Locate the cell with the specified text and output its [x, y] center coordinate. 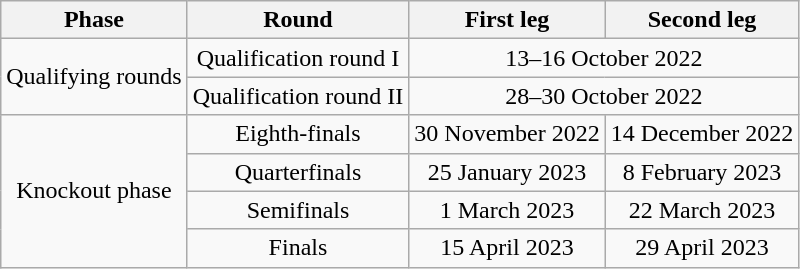
Quarterfinals [298, 172]
8 February 2023 [702, 172]
28–30 October 2022 [604, 96]
Qualifying rounds [94, 77]
Semifinals [298, 210]
22 March 2023 [702, 210]
Second leg [702, 20]
Finals [298, 248]
First leg [507, 20]
Qualification round I [298, 58]
15 April 2023 [507, 248]
Qualification round II [298, 96]
Phase [94, 20]
Knockout phase [94, 191]
30 November 2022 [507, 134]
25 January 2023 [507, 172]
14 December 2022 [702, 134]
13–16 October 2022 [604, 58]
Round [298, 20]
29 April 2023 [702, 248]
1 March 2023 [507, 210]
Eighth-finals [298, 134]
